Detect which cell encompasses the target text, then output its (X, Y) center coordinate. 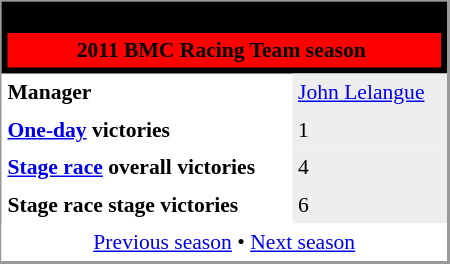
Stage race overall victories (147, 167)
John Lelangue (370, 93)
Previous season • Next season (225, 243)
Manager (147, 93)
6 (370, 205)
Stage race stage victories (147, 205)
1 (370, 130)
4 (370, 167)
One-day victories (147, 130)
